For the text-containing cell, return its midpoint in [X, Y] coordinate format. 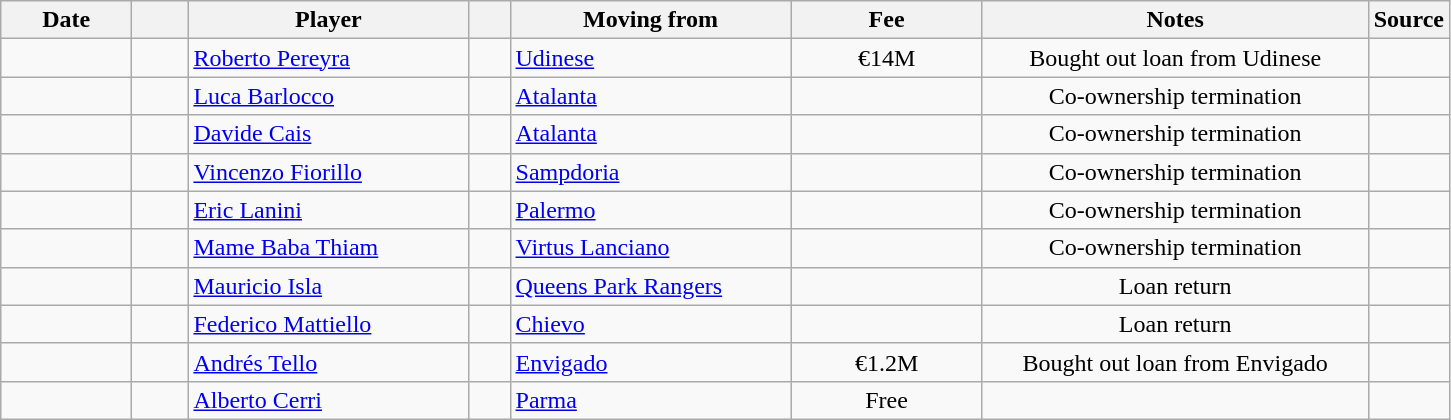
Date [66, 20]
Source [1408, 20]
Roberto Pereyra [328, 58]
Notes [1175, 20]
Free [886, 400]
Sampdoria [650, 172]
Fee [886, 20]
Queens Park Rangers [650, 286]
Luca Barlocco [328, 96]
Mame Baba Thiam [328, 248]
Udinese [650, 58]
Palermo [650, 210]
Bought out loan from Udinese [1175, 58]
Moving from [650, 20]
Vincenzo Fiorillo [328, 172]
Federico Mattiello [328, 324]
Player [328, 20]
€1.2M [886, 362]
€14M [886, 58]
Parma [650, 400]
Envigado [650, 362]
Bought out loan from Envigado [1175, 362]
Andrés Tello [328, 362]
Davide Cais [328, 134]
Chievo [650, 324]
Mauricio Isla [328, 286]
Virtus Lanciano [650, 248]
Alberto Cerri [328, 400]
Eric Lanini [328, 210]
